Return the [X, Y] coordinate for the center point of the cell that contains the specified text.  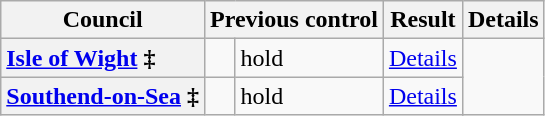
Result [422, 20]
Council [103, 20]
Previous control [294, 20]
Isle of Wight ‡ [103, 58]
Southend-on-Sea ‡ [103, 96]
